Identify which cell holds the provided text, then report its [x, y] central coordinate. 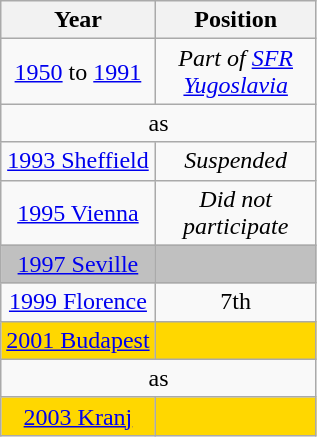
1999 Florence [78, 302]
2003 Kranj [78, 416]
1950 to 1991 [78, 72]
1997 Seville [78, 264]
Position [236, 20]
Suspended [236, 161]
Did not participate [236, 212]
2001 Budapest [78, 340]
Year [78, 20]
7th [236, 302]
Part of SFR Yugoslavia [236, 72]
1995 Vienna [78, 212]
1993 Sheffield [78, 161]
